Output the (X, Y) coordinate of the center of the cell containing the given text.  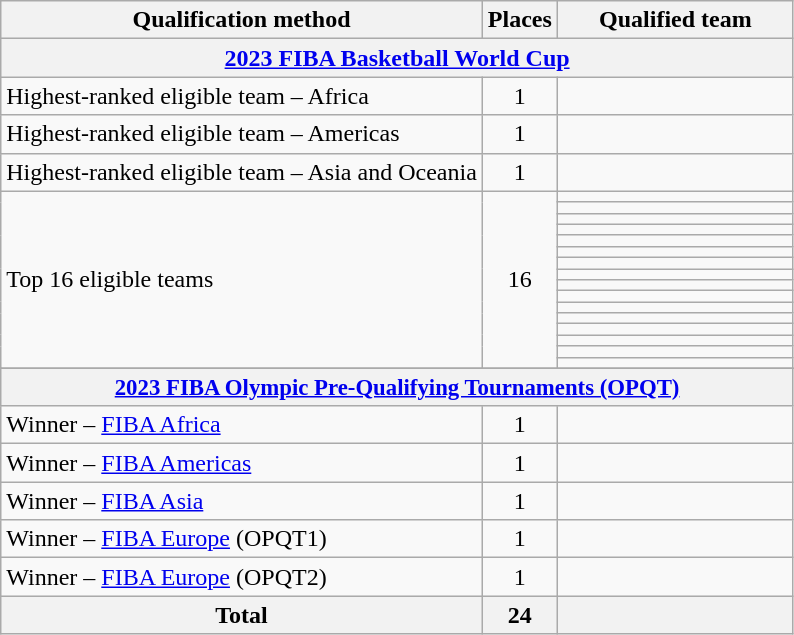
Highest-ranked eligible team – Africa (242, 96)
2023 FIBA Basketball World Cup (398, 58)
Qualified team (675, 20)
Highest-ranked eligible team – Asia and Oceania (242, 172)
Winner – FIBA Africa (242, 425)
Highest-ranked eligible team – Americas (242, 134)
Total (242, 615)
Winner – FIBA Asia (242, 501)
2023 FIBA Olympic Pre-Qualifying Tournaments (OPQT) (398, 387)
Qualification method (242, 20)
Top 16 eligible teams (242, 280)
Winner – FIBA Americas (242, 463)
Winner – FIBA Europe (OPQT1) (242, 539)
Places (520, 20)
24 (520, 615)
Winner – FIBA Europe (OPQT2) (242, 577)
16 (520, 280)
